Extract the (X, Y) coordinate from the center of the cell holding the provided text.  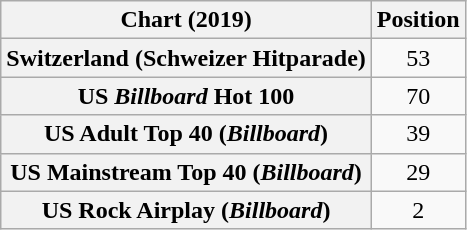
US Rock Airplay (Billboard) (186, 210)
70 (418, 96)
US Adult Top 40 (Billboard) (186, 134)
53 (418, 58)
29 (418, 172)
Switzerland (Schweizer Hitparade) (186, 58)
US Mainstream Top 40 (Billboard) (186, 172)
39 (418, 134)
Chart (2019) (186, 20)
Position (418, 20)
US Billboard Hot 100 (186, 96)
2 (418, 210)
